Extract the (X, Y) coordinate from the center of the cell holding the provided text.  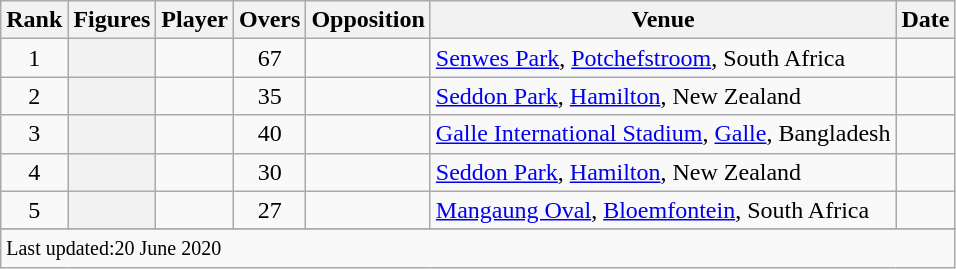
2 (34, 96)
Mangaung Oval, Bloemfontein, South Africa (663, 210)
1 (34, 58)
Date (926, 20)
Opposition (368, 20)
Player (195, 20)
Rank (34, 20)
Venue (663, 20)
Last updated:20 June 2020 (478, 248)
30 (270, 172)
40 (270, 134)
67 (270, 58)
Figures (112, 20)
27 (270, 210)
35 (270, 96)
Senwes Park, Potchefstroom, South Africa (663, 58)
4 (34, 172)
3 (34, 134)
5 (34, 210)
Galle International Stadium, Galle, Bangladesh (663, 134)
Overs (270, 20)
